Pinpoint the cell where the given text exists, returning its [x, y] midpoint coordinate. 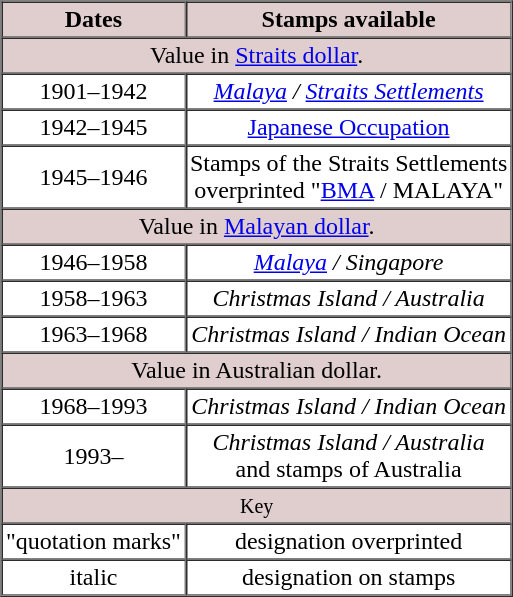
1958–1963 [94, 298]
Malaya / Singapore [348, 262]
1901–1942 [94, 92]
Japanese Occupation [348, 128]
designation on stamps [348, 578]
1945–1946 [94, 178]
italic [94, 578]
Value in Straits dollar. [257, 56]
Value in Australian dollar. [257, 370]
designation overprinted [348, 542]
1942–1945 [94, 128]
Stamps available [348, 20]
1963–1968 [94, 334]
1968–1993 [94, 406]
Dates [94, 20]
Key [257, 506]
Value in Malayan dollar. [257, 226]
Malaya / Straits Settlements [348, 92]
1946–1958 [94, 262]
"quotation marks" [94, 542]
Christmas Island / Australiaand stamps of Australia [348, 456]
1993– [94, 456]
Stamps of the Straits Settlementsoverprinted "BMA / MALAYA" [348, 178]
Christmas Island / Australia [348, 298]
